Search for the cell housing the specified text and yield its (X, Y) center coordinate. 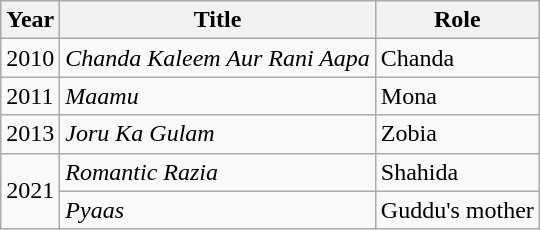
Role (457, 20)
2013 (30, 134)
Pyaas (218, 210)
Shahida (457, 172)
2011 (30, 96)
Chanda Kaleem Aur Rani Aapa (218, 58)
Zobia (457, 134)
Mona (457, 96)
Title (218, 20)
Guddu's mother (457, 210)
2010 (30, 58)
2021 (30, 191)
Joru Ka Gulam (218, 134)
Year (30, 20)
Romantic Razia (218, 172)
Maamu (218, 96)
Chanda (457, 58)
